Capture the cell that displays the provided text and extract its [x, y] central coordinate. 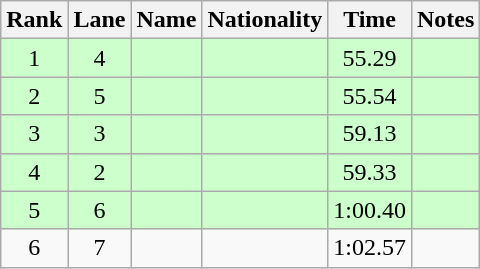
59.13 [370, 134]
Nationality [265, 20]
1:00.40 [370, 210]
Time [370, 20]
55.29 [370, 58]
1:02.57 [370, 248]
55.54 [370, 96]
7 [100, 248]
1 [34, 58]
Rank [34, 20]
59.33 [370, 172]
Name [166, 20]
Lane [100, 20]
Notes [445, 20]
